Extract the (x, y) coordinate from the center of the cell holding the provided text.  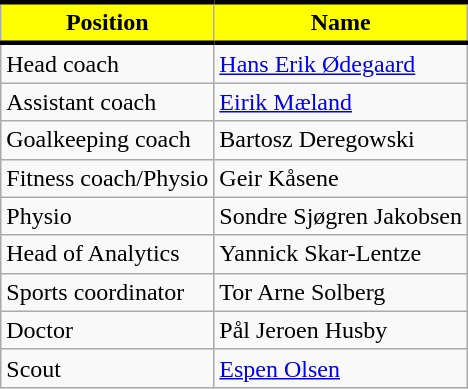
Geir Kåsene (341, 178)
Sports coordinator (108, 292)
Head of Analytics (108, 254)
Pål Jeroen Husby (341, 330)
Scout (108, 368)
Goalkeeping coach (108, 140)
Eirik Mæland (341, 102)
Sondre Sjøgren Jakobsen (341, 216)
Tor Arne Solberg (341, 292)
Physio (108, 216)
Name (341, 22)
Fitness coach/Physio (108, 178)
Espen Olsen (341, 368)
Bartosz Deregowski (341, 140)
Hans Erik Ødegaard (341, 63)
Doctor (108, 330)
Yannick Skar-Lentze (341, 254)
Assistant coach (108, 102)
Head coach (108, 63)
Position (108, 22)
